For the text-containing cell, return its midpoint in [X, Y] coordinate format. 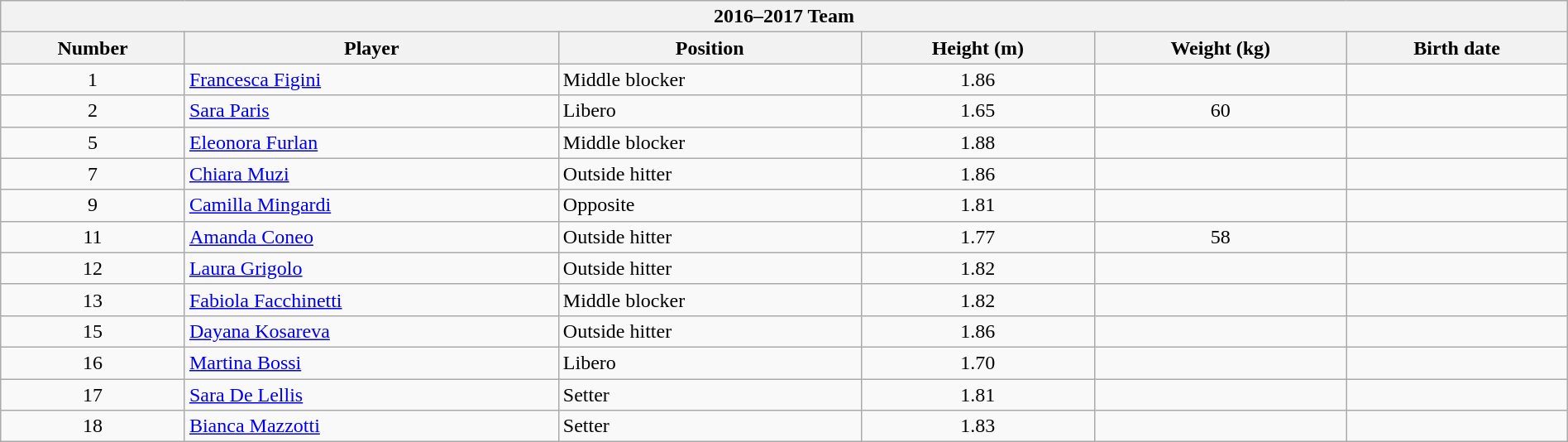
15 [93, 331]
12 [93, 268]
Eleonora Furlan [371, 142]
Number [93, 48]
1.88 [978, 142]
1.77 [978, 237]
18 [93, 426]
Camilla Mingardi [371, 205]
58 [1221, 237]
Laura Grigolo [371, 268]
Chiara Muzi [371, 174]
2016–2017 Team [784, 17]
1.65 [978, 111]
11 [93, 237]
1.70 [978, 363]
13 [93, 300]
Amanda Coneo [371, 237]
1.83 [978, 426]
Martina Bossi [371, 363]
Fabiola Facchinetti [371, 300]
Francesca Figini [371, 79]
2 [93, 111]
Player [371, 48]
Height (m) [978, 48]
17 [93, 395]
Position [710, 48]
Dayana Kosareva [371, 331]
9 [93, 205]
Bianca Mazzotti [371, 426]
Birth date [1457, 48]
16 [93, 363]
60 [1221, 111]
Sara De Lellis [371, 395]
5 [93, 142]
7 [93, 174]
1 [93, 79]
Weight (kg) [1221, 48]
Opposite [710, 205]
Sara Paris [371, 111]
